Find where the given text appears and provide that cell's center as [x, y] coordinate. 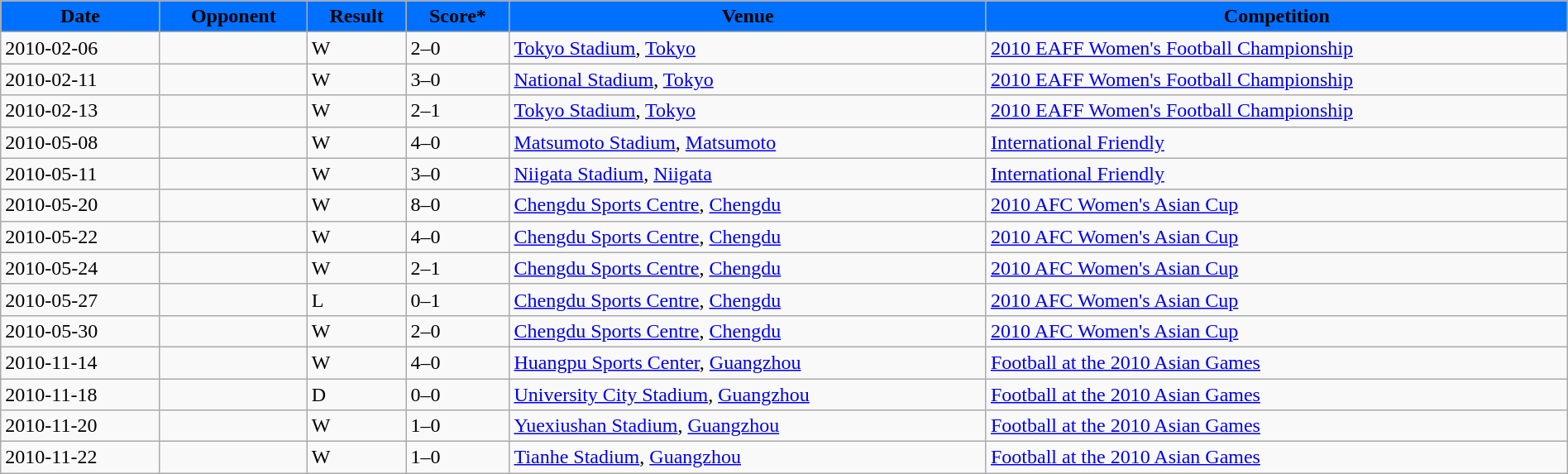
2010-11-14 [81, 362]
0–1 [458, 299]
D [356, 395]
Competition [1277, 17]
Tianhe Stadium, Guangzhou [748, 457]
2010-05-27 [81, 299]
University City Stadium, Guangzhou [748, 395]
National Stadium, Tokyo [748, 79]
2010-05-22 [81, 237]
Date [81, 17]
2010-05-24 [81, 268]
2010-05-20 [81, 205]
Opponent [233, 17]
Yuexiushan Stadium, Guangzhou [748, 426]
Result [356, 17]
2010-11-18 [81, 395]
Niigata Stadium, Niigata [748, 174]
2010-05-08 [81, 142]
0–0 [458, 395]
Matsumoto Stadium, Matsumoto [748, 142]
L [356, 299]
2010-11-20 [81, 426]
2010-02-06 [81, 48]
Venue [748, 17]
Huangpu Sports Center, Guangzhou [748, 362]
Score* [458, 17]
2010-02-11 [81, 79]
8–0 [458, 205]
2010-11-22 [81, 457]
2010-02-13 [81, 111]
2010-05-30 [81, 331]
2010-05-11 [81, 174]
